From the cell containing the given text, extract its center point as [X, Y] coordinate. 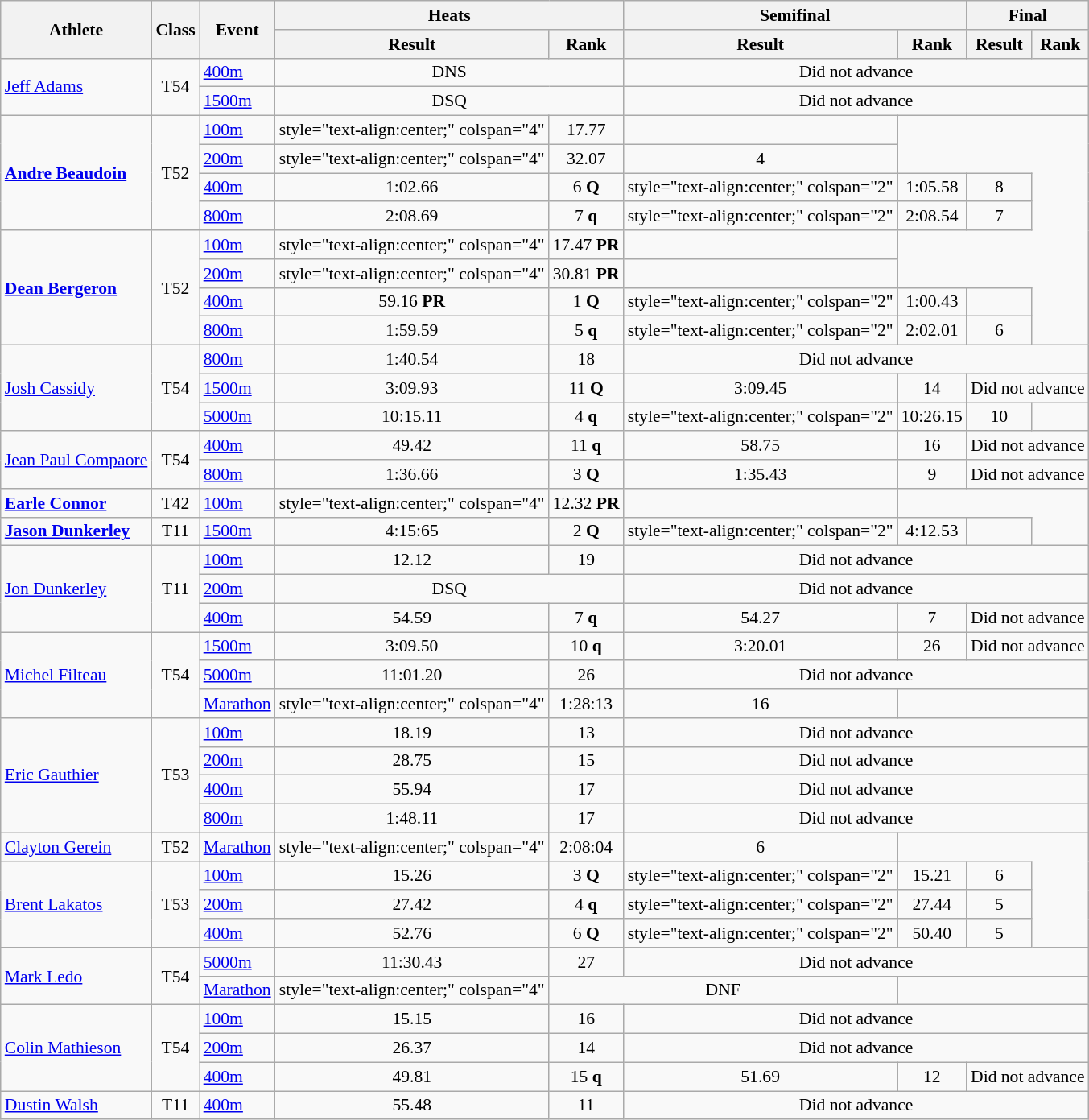
2:08.69 [412, 217]
11 q [586, 446]
2:08.54 [932, 217]
2:08:04 [586, 847]
10 q [586, 647]
26.37 [412, 1048]
Jean Paul Compaore [76, 461]
3:09.50 [412, 647]
Josh Cassidy [76, 388]
15.15 [412, 1019]
Event [237, 29]
2 Q [586, 531]
51.69 [761, 1077]
Andre Beaudoin [76, 173]
Athlete [76, 29]
Brent Lakatos [76, 905]
49.81 [412, 1077]
3:09.93 [412, 388]
Dustin Walsh [76, 1106]
15.21 [932, 876]
T42 [175, 503]
49.42 [412, 446]
15.26 [412, 876]
Semifinal [795, 15]
1:00.43 [932, 302]
Jon Dunkerley [76, 589]
Final [1028, 15]
4 [761, 159]
32.07 [586, 159]
50.40 [932, 933]
2:02.01 [932, 331]
1:02.66 [412, 188]
13 [586, 733]
9 [932, 474]
1:59.59 [412, 331]
Jeff Adams [76, 87]
1:35.43 [761, 474]
27 [586, 962]
Earle Connor [76, 503]
28.75 [412, 761]
3:20.01 [761, 647]
DNF [723, 990]
1:48.11 [412, 819]
DNS [449, 72]
52.76 [412, 933]
Eric Gauthier [76, 775]
10:15.11 [412, 417]
11 Q [586, 388]
12.12 [412, 560]
11 [586, 1106]
19 [586, 560]
59.16 PR [412, 302]
54.59 [412, 618]
Jason Dunkerley [76, 531]
11:30.43 [412, 962]
Clayton Gerein [76, 847]
30.81 PR [586, 274]
17.77 [586, 130]
58.75 [761, 446]
54.27 [761, 618]
8 [1000, 188]
Mark Ledo [76, 976]
12.32 PR [586, 503]
17.47 PR [586, 245]
12 [932, 1077]
1:40.54 [412, 360]
11:01.20 [412, 676]
3:09.45 [761, 388]
Dean Bergeron [76, 287]
Heats [449, 15]
15 [586, 761]
10:26.15 [932, 417]
5 q [586, 331]
4:12.53 [932, 531]
55.94 [412, 790]
18.19 [412, 733]
15 q [586, 1077]
10 [1000, 417]
Colin Mathieson [76, 1048]
27.42 [412, 905]
55.48 [412, 1106]
27.44 [932, 905]
1:05.58 [932, 188]
Class [175, 29]
18 [586, 360]
Michel Filteau [76, 675]
1:36.66 [412, 474]
1:28:13 [586, 704]
4:15:65 [412, 531]
1 Q [586, 302]
